Scan for the cell matching the given text and deliver its [x, y] coordinate at center. 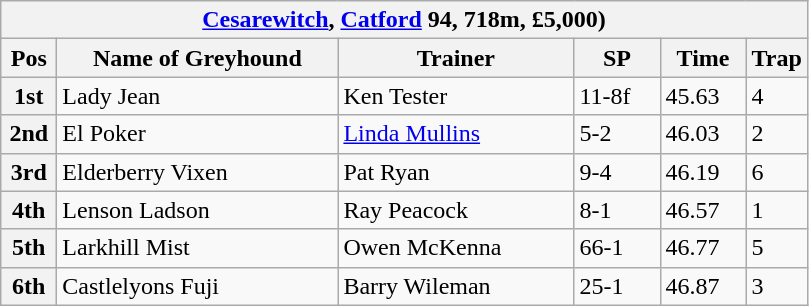
1st [29, 96]
8-1 [617, 210]
Linda Mullins [456, 134]
5th [29, 248]
11-8f [617, 96]
9-4 [617, 172]
46.87 [703, 286]
6th [29, 286]
25-1 [617, 286]
5-2 [617, 134]
3 [776, 286]
Castlelyons Fuji [198, 286]
Ken Tester [456, 96]
Elderberry Vixen [198, 172]
Ray Peacock [456, 210]
45.63 [703, 96]
Larkhill Mist [198, 248]
Lady Jean [198, 96]
46.03 [703, 134]
46.19 [703, 172]
Time [703, 58]
2 [776, 134]
66-1 [617, 248]
1 [776, 210]
Pos [29, 58]
Owen McKenna [456, 248]
46.77 [703, 248]
4th [29, 210]
El Poker [198, 134]
4 [776, 96]
2nd [29, 134]
Name of Greyhound [198, 58]
46.57 [703, 210]
5 [776, 248]
3rd [29, 172]
Trainer [456, 58]
Cesarewitch, Catford 94, 718m, £5,000) [404, 20]
Lenson Ladson [198, 210]
SP [617, 58]
Barry Wileman [456, 286]
6 [776, 172]
Trap [776, 58]
Pat Ryan [456, 172]
